For the text-containing cell, return its midpoint in (x, y) coordinate format. 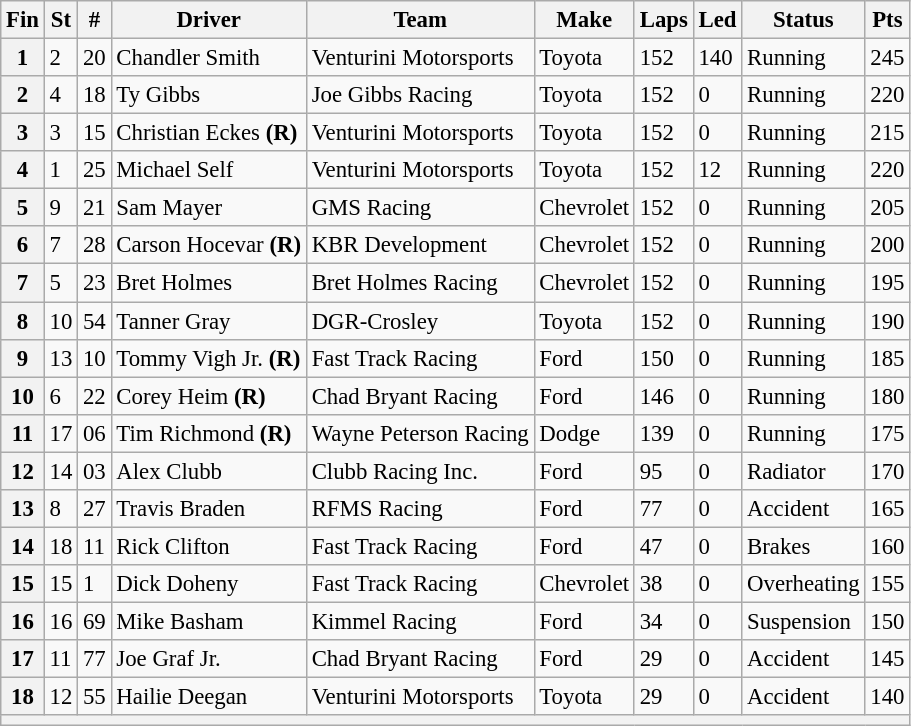
175 (888, 433)
38 (664, 584)
215 (888, 133)
Dick Doheny (208, 584)
Bret Holmes (208, 283)
28 (94, 245)
GMS Racing (420, 208)
25 (94, 170)
69 (94, 621)
55 (94, 697)
155 (888, 584)
47 (664, 546)
200 (888, 245)
St (60, 20)
Michael Self (208, 170)
Corey Heim (R) (208, 396)
06 (94, 433)
DGR-Crosley (420, 321)
Tommy Vigh Jr. (R) (208, 358)
22 (94, 396)
KBR Development (420, 245)
Carson Hocevar (R) (208, 245)
34 (664, 621)
Driver (208, 20)
Radiator (804, 471)
Travis Braden (208, 509)
180 (888, 396)
Led (718, 20)
Laps (664, 20)
Team (420, 20)
20 (94, 58)
170 (888, 471)
03 (94, 471)
Status (804, 20)
23 (94, 283)
Overheating (804, 584)
Tanner Gray (208, 321)
Dodge (584, 433)
54 (94, 321)
195 (888, 283)
Brakes (804, 546)
RFMS Racing (420, 509)
145 (888, 659)
Christian Eckes (R) (208, 133)
Ty Gibbs (208, 95)
21 (94, 208)
205 (888, 208)
Suspension (804, 621)
Make (584, 20)
Wayne Peterson Racing (420, 433)
Hailie Deegan (208, 697)
95 (664, 471)
Sam Mayer (208, 208)
190 (888, 321)
146 (664, 396)
160 (888, 546)
Mike Basham (208, 621)
245 (888, 58)
27 (94, 509)
Fin (23, 20)
Joe Gibbs Racing (420, 95)
Alex Clubb (208, 471)
139 (664, 433)
165 (888, 509)
Rick Clifton (208, 546)
Joe Graf Jr. (208, 659)
Tim Richmond (R) (208, 433)
Pts (888, 20)
Chandler Smith (208, 58)
Kimmel Racing (420, 621)
# (94, 20)
Clubb Racing Inc. (420, 471)
Bret Holmes Racing (420, 283)
185 (888, 358)
